Return (x, y) of the center of cell containing provided text 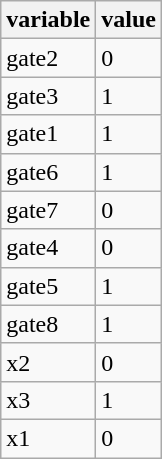
gate3 (48, 96)
gate8 (48, 324)
x1 (48, 438)
gate1 (48, 134)
gate5 (48, 286)
gate2 (48, 58)
x3 (48, 400)
gate6 (48, 172)
gate4 (48, 248)
x2 (48, 362)
gate7 (48, 210)
value (129, 20)
variable (48, 20)
